For the text-containing cell, return its midpoint in (X, Y) coordinate format. 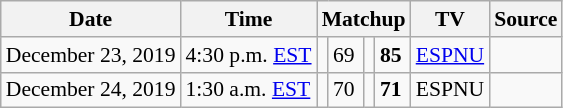
1:30 a.m. EST (249, 90)
Date (91, 19)
85 (393, 55)
December 23, 2019 (91, 55)
December 24, 2019 (91, 90)
TV (450, 19)
71 (393, 90)
Time (249, 19)
69 (346, 55)
Source (526, 19)
Matchup (364, 19)
4:30 p.m. EST (249, 55)
70 (346, 90)
